Provide the [X, Y] coordinate of the cell's center where the given text is located.  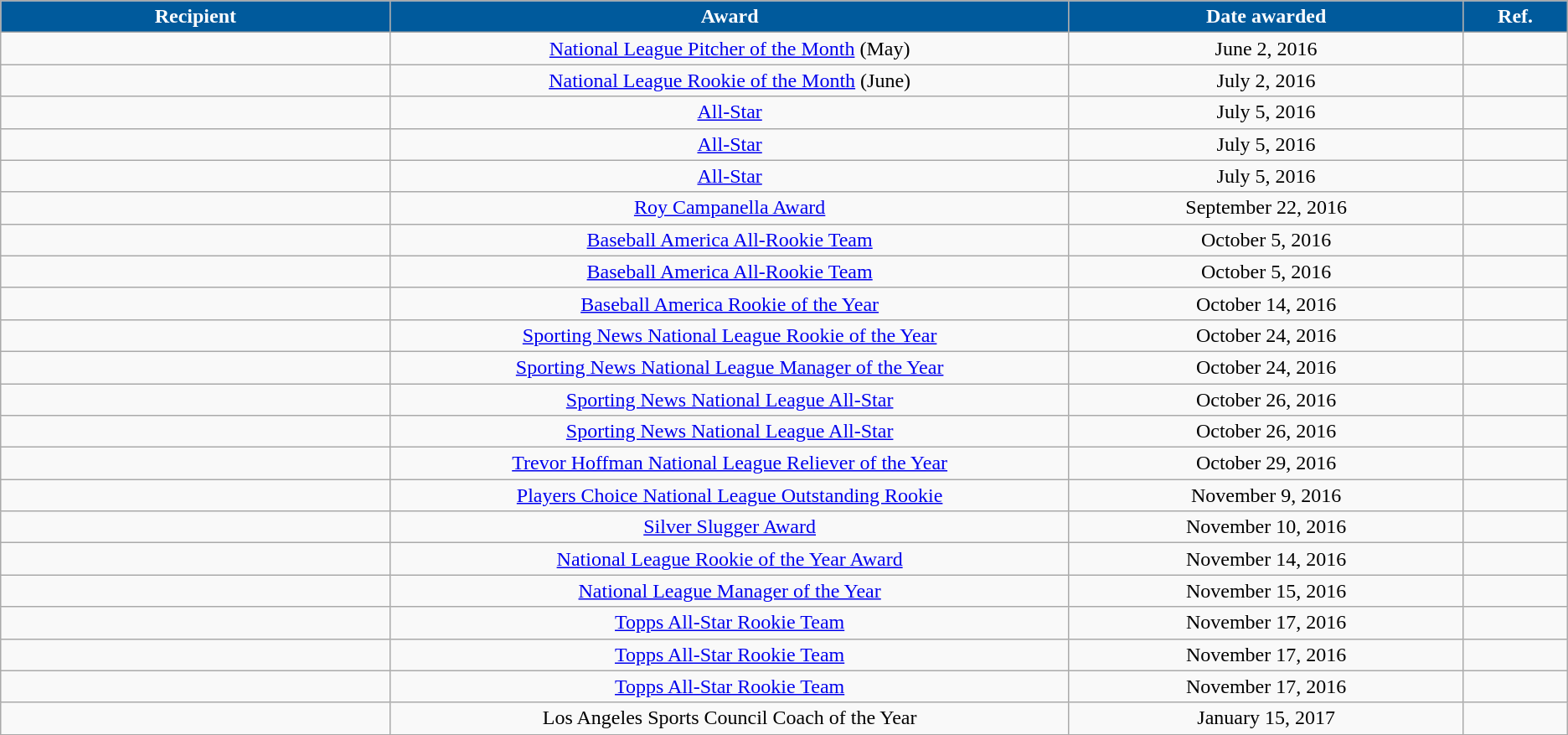
October 29, 2016 [1266, 463]
Award [730, 17]
Players Choice National League Outstanding Rookie [730, 495]
November 15, 2016 [1266, 591]
Date awarded [1266, 17]
November 10, 2016 [1266, 527]
July 2, 2016 [1266, 80]
Ref. [1515, 17]
January 15, 2017 [1266, 718]
Baseball America Rookie of the Year [730, 303]
November 14, 2016 [1266, 559]
Silver Slugger Award [730, 527]
National League Pitcher of the Month (May) [730, 49]
October 14, 2016 [1266, 303]
National League Rookie of the Month (June) [730, 80]
National League Manager of the Year [730, 591]
Trevor Hoffman National League Reliever of the Year [730, 463]
November 9, 2016 [1266, 495]
National League Rookie of the Year Award [730, 559]
Sporting News National League Manager of the Year [730, 367]
September 22, 2016 [1266, 208]
Sporting News National League Rookie of the Year [730, 335]
Roy Campanella Award [730, 208]
June 2, 2016 [1266, 49]
Los Angeles Sports Council Coach of the Year [730, 718]
Recipient [196, 17]
